Output the (x, y) coordinate of the center of the cell containing the given text.  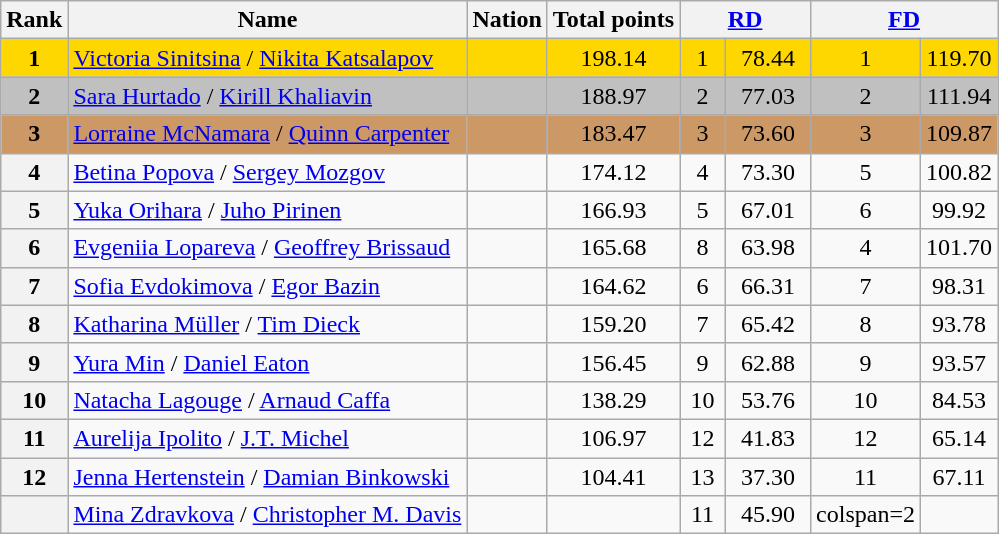
FD (904, 20)
138.29 (613, 400)
98.31 (960, 286)
Jenna Hertenstein / Damian Binkowski (268, 477)
Katharina Müller / Tim Dieck (268, 324)
37.30 (768, 477)
Evgeniia Lopareva / Geoffrey Brissaud (268, 248)
Rank (34, 20)
67.11 (960, 477)
111.94 (960, 96)
165.68 (613, 248)
Aurelija Ipolito / J.T. Michel (268, 438)
78.44 (768, 58)
100.82 (960, 172)
53.76 (768, 400)
188.97 (613, 96)
65.14 (960, 438)
67.01 (768, 210)
166.93 (613, 210)
Betina Popova / Sergey Mozgov (268, 172)
Victoria Sinitsina / Nikita Katsalapov (268, 58)
Sofia Evdokimova / Egor Bazin (268, 286)
65.42 (768, 324)
119.70 (960, 58)
RD (746, 20)
Name (268, 20)
93.78 (960, 324)
45.90 (768, 515)
41.83 (768, 438)
109.87 (960, 134)
Yuka Orihara / Juho Pirinen (268, 210)
198.14 (613, 58)
156.45 (613, 362)
Yura Min / Daniel Eaton (268, 362)
Nation (507, 20)
62.88 (768, 362)
164.62 (613, 286)
63.98 (768, 248)
77.03 (768, 96)
73.30 (768, 172)
183.47 (613, 134)
159.20 (613, 324)
104.41 (613, 477)
Sara Hurtado / Kirill Khaliavin (268, 96)
174.12 (613, 172)
84.53 (960, 400)
99.92 (960, 210)
Natacha Lagouge / Arnaud Caffa (268, 400)
Lorraine McNamara / Quinn Carpenter (268, 134)
Mina Zdravkova / Christopher M. Davis (268, 515)
66.31 (768, 286)
106.97 (613, 438)
101.70 (960, 248)
93.57 (960, 362)
Total points (613, 20)
colspan=2 (866, 515)
73.60 (768, 134)
13 (703, 477)
